Search for the cell housing the specified text and yield its (X, Y) center coordinate. 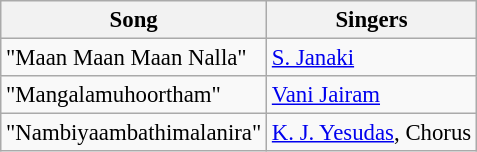
K. J. Yesudas, Chorus (372, 133)
Song (134, 20)
Singers (372, 20)
S. Janaki (372, 58)
"Maan Maan Maan Nalla" (134, 58)
"Nambiyaambathimalanira" (134, 133)
"Mangalamuhoortham" (134, 95)
Vani Jairam (372, 95)
